Determine the (x, y) coordinate at the center of the cell enclosing the given text.  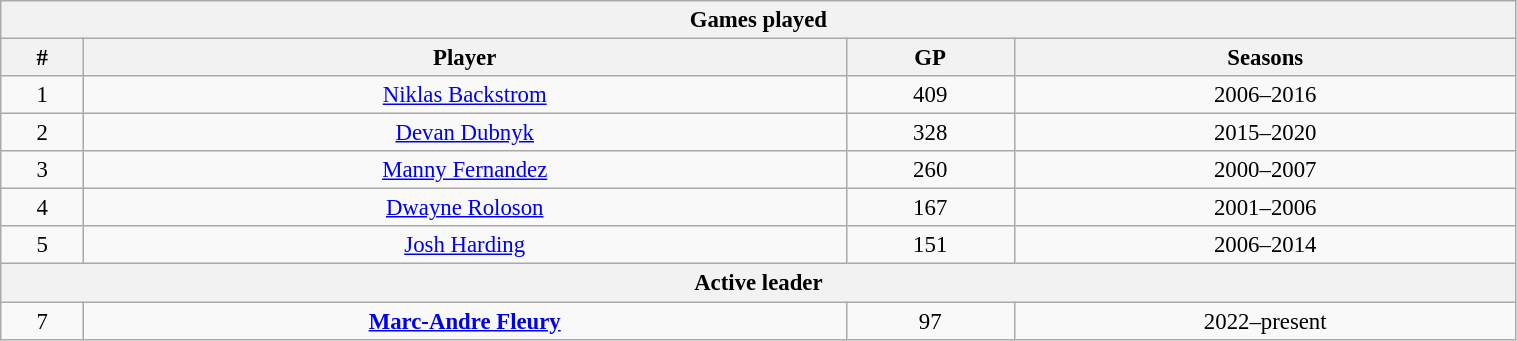
Seasons (1265, 58)
GP (930, 58)
Games played (758, 20)
Josh Harding (464, 245)
4 (42, 208)
Niklas Backstrom (464, 95)
2000–2007 (1265, 170)
Dwayne Roloson (464, 208)
328 (930, 133)
3 (42, 170)
2001–2006 (1265, 208)
Marc-Andre Fleury (464, 321)
151 (930, 245)
2 (42, 133)
1 (42, 95)
97 (930, 321)
Manny Fernandez (464, 170)
260 (930, 170)
2022–present (1265, 321)
Player (464, 58)
5 (42, 245)
167 (930, 208)
409 (930, 95)
2006–2016 (1265, 95)
2006–2014 (1265, 245)
7 (42, 321)
Active leader (758, 283)
2015–2020 (1265, 133)
Devan Dubnyk (464, 133)
# (42, 58)
